Return the [x, y] coordinate for the center point of the cell that contains the specified text.  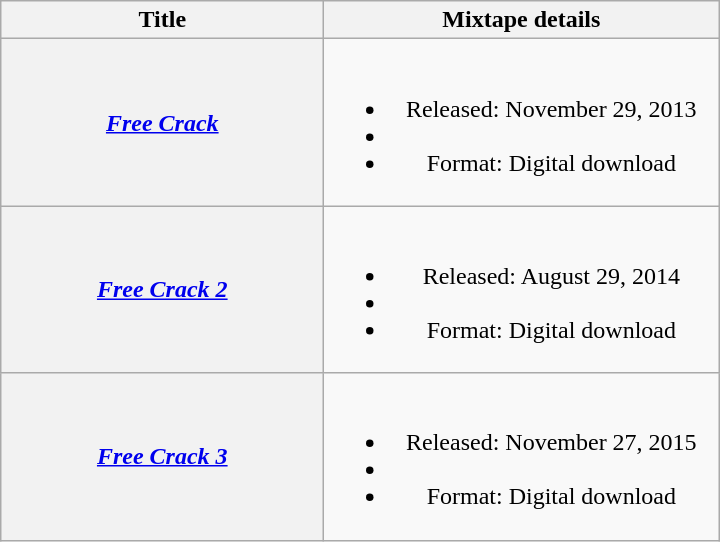
Free Crack 2 [162, 290]
Free Crack [162, 122]
Released: November 29, 2013Format: Digital download [522, 122]
Released: August 29, 2014Format: Digital download [522, 290]
Title [162, 20]
Mixtape details [522, 20]
Free Crack 3 [162, 456]
Released: November 27, 2015Format: Digital download [522, 456]
